Detect which cell encompasses the target text, then output its [x, y] center coordinate. 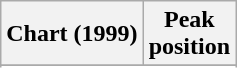
Peak position [189, 34]
Chart (1999) [72, 34]
